Detect which cell encompasses the target text, then output its [X, Y] center coordinate. 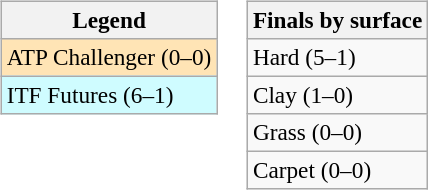
Grass (0–0) [337, 133]
Hard (5–1) [337, 57]
Clay (1–0) [337, 95]
Legend [108, 20]
ATP Challenger (0–0) [108, 57]
Finals by surface [337, 20]
Carpet (0–0) [337, 171]
ITF Futures (6–1) [108, 95]
